Detect which cell encompasses the target text, then output its [x, y] center coordinate. 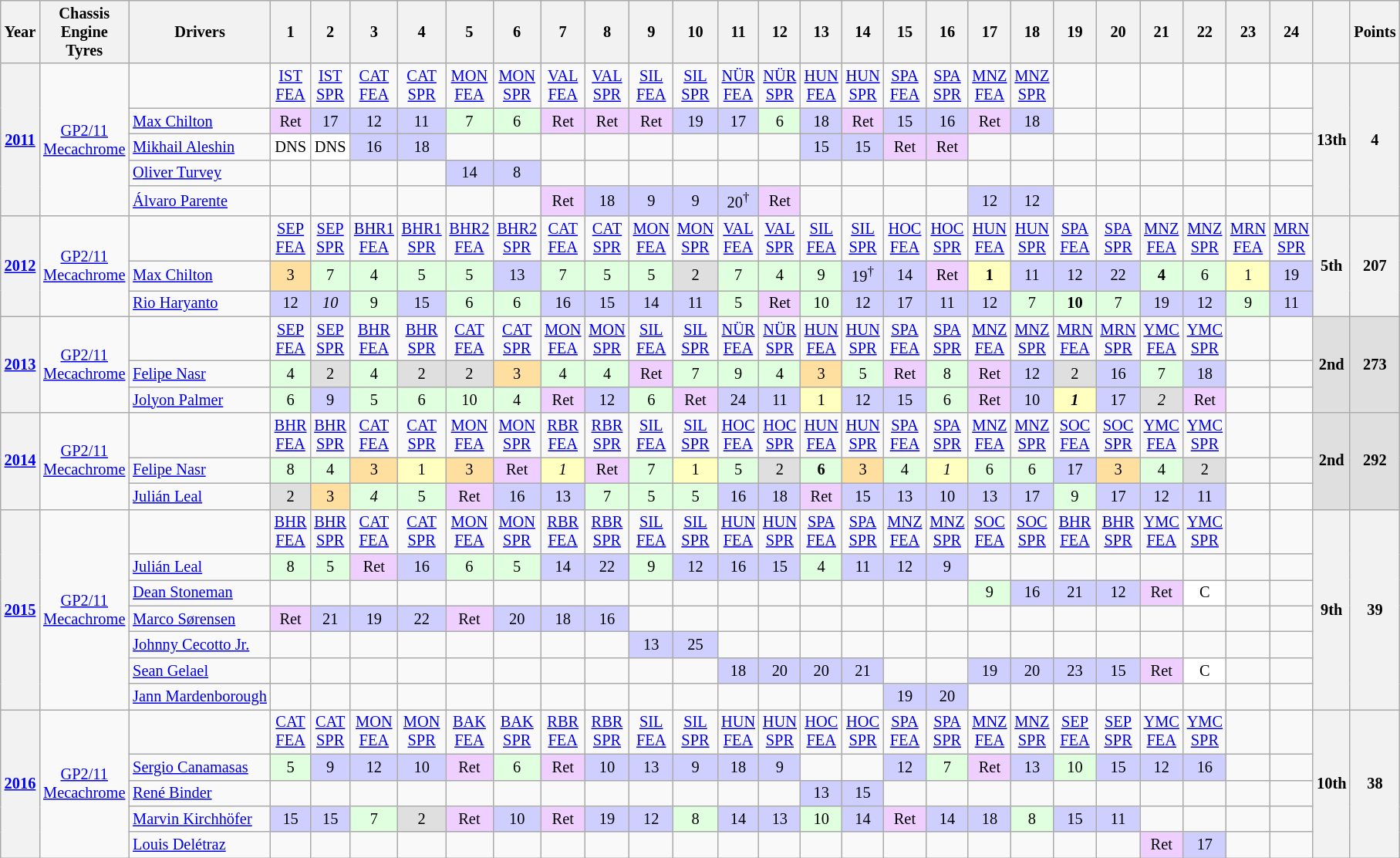
9th [1331, 610]
39 [1375, 610]
Marco Sørensen [200, 619]
19† [863, 275]
BAKSPR [517, 731]
Sean Gelael [200, 671]
BHR2FEA [470, 238]
Marvin Kirchhöfer [200, 819]
25 [696, 644]
20† [738, 201]
5th [1331, 266]
Álvaro Parente [200, 201]
10th [1331, 783]
2012 [20, 266]
ISTFEA [291, 86]
273 [1375, 364]
Johnny Cecotto Jr. [200, 644]
Points [1375, 32]
Jann Mardenborough [200, 697]
292 [1375, 461]
Jolyon Palmer [200, 400]
2015 [20, 610]
Year [20, 32]
BHR2SPR [517, 238]
207 [1375, 266]
ISTSPR [330, 86]
BAKFEA [470, 731]
2014 [20, 461]
BHR1SPR [422, 238]
Mikhail Aleshin [200, 147]
BHR1FEA [374, 238]
René Binder [200, 793]
2011 [20, 140]
Oliver Turvey [200, 173]
2016 [20, 783]
Sergio Canamasas [200, 767]
13th [1331, 140]
Drivers [200, 32]
Rio Haryanto [200, 303]
2013 [20, 364]
Louis Delétraz [200, 845]
Dean Stoneman [200, 593]
38 [1375, 783]
ChassisEngineTyres [84, 32]
